Locate the cell with the specified text and output its (X, Y) center coordinate. 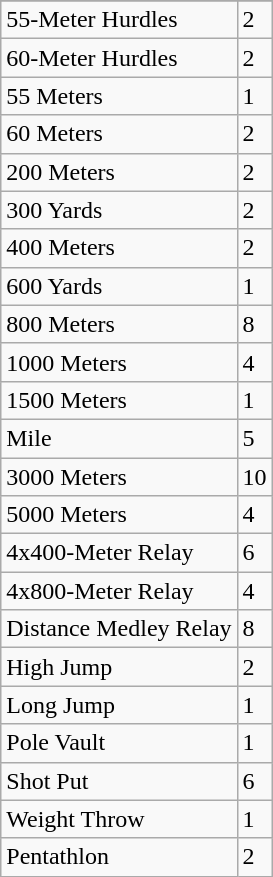
1000 Meters (119, 362)
Mile (119, 438)
Shot Put (119, 781)
5 (254, 438)
Pole Vault (119, 743)
60-Meter Hurdles (119, 58)
Distance Medley Relay (119, 629)
10 (254, 477)
3000 Meters (119, 477)
200 Meters (119, 172)
300 Yards (119, 210)
55-Meter Hurdles (119, 20)
5000 Meters (119, 515)
800 Meters (119, 324)
4x400-Meter Relay (119, 553)
55 Meters (119, 96)
Long Jump (119, 705)
Pentathlon (119, 857)
600 Yards (119, 286)
60 Meters (119, 134)
Weight Throw (119, 819)
1500 Meters (119, 400)
4x800-Meter Relay (119, 591)
400 Meters (119, 248)
High Jump (119, 667)
